Pinpoint the cell where the given text exists, returning its [x, y] midpoint coordinate. 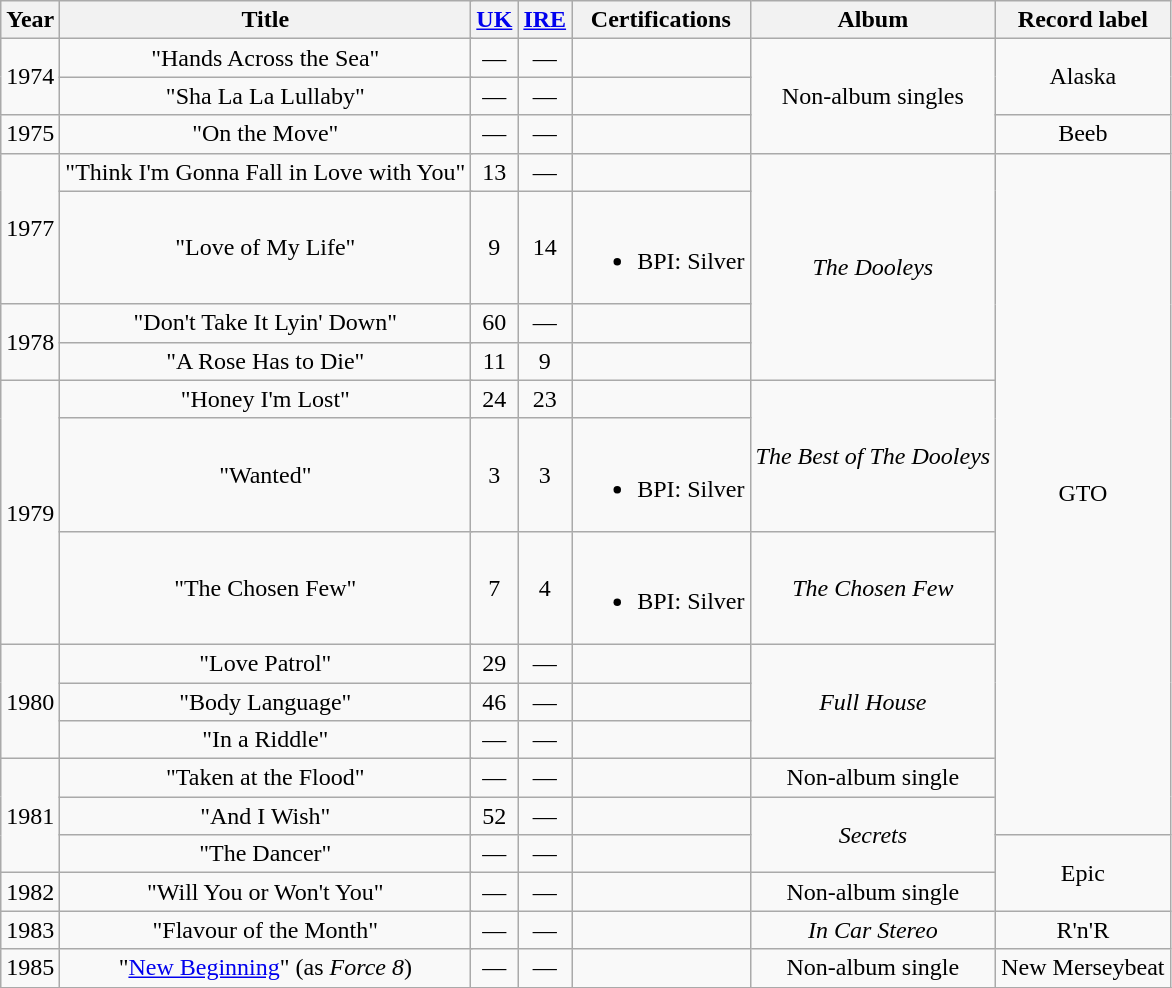
"Will You or Won't You" [266, 892]
46 [494, 701]
"In a Riddle" [266, 740]
"Honey I'm Lost" [266, 399]
GTO [1083, 494]
"Hands Across the Sea" [266, 58]
"And I Wish" [266, 816]
Epic [1083, 873]
29 [494, 663]
"The Chosen Few" [266, 588]
1985 [30, 968]
52 [494, 816]
UK [494, 20]
1983 [30, 930]
Alaska [1083, 77]
"Think I'm Gonna Fall in Love with You" [266, 172]
Beeb [1083, 134]
1979 [30, 512]
The Chosen Few [873, 588]
Secrets [873, 835]
"The Dancer" [266, 854]
"Sha La La Lullaby" [266, 96]
Non-album singles [873, 96]
1978 [30, 342]
24 [494, 399]
"Flavour of the Month" [266, 930]
"A Rose Has to Die" [266, 361]
1980 [30, 701]
Certifications [661, 20]
14 [545, 248]
13 [494, 172]
"Love Patrol" [266, 663]
"Wanted" [266, 474]
Record label [1083, 20]
R'n'R [1083, 930]
1977 [30, 228]
60 [494, 323]
"Don't Take It Lyin' Down" [266, 323]
Year [30, 20]
1974 [30, 77]
23 [545, 399]
1981 [30, 816]
"On the Move" [266, 134]
"New Beginning" (as Force 8) [266, 968]
1982 [30, 892]
"Love of My Life" [266, 248]
1975 [30, 134]
New Merseybeat [1083, 968]
The Best of The Dooleys [873, 456]
IRE [545, 20]
"Taken at the Flood" [266, 778]
Full House [873, 701]
11 [494, 361]
The Dooleys [873, 266]
7 [494, 588]
In Car Stereo [873, 930]
4 [545, 588]
"Body Language" [266, 701]
Album [873, 20]
Title [266, 20]
